For the text-containing cell, return its midpoint in (X, Y) coordinate format. 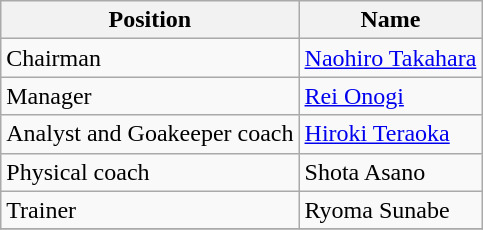
Hiroki Teraoka (390, 134)
Trainer (150, 210)
Naohiro Takahara (390, 58)
Physical coach (150, 172)
Chairman (150, 58)
Analyst and Goakeeper coach (150, 134)
Ryoma Sunabe (390, 210)
Shota Asano (390, 172)
Name (390, 20)
Rei Onogi (390, 96)
Position (150, 20)
Manager (150, 96)
